Output the (X, Y) coordinate of the center of the cell containing the given text.  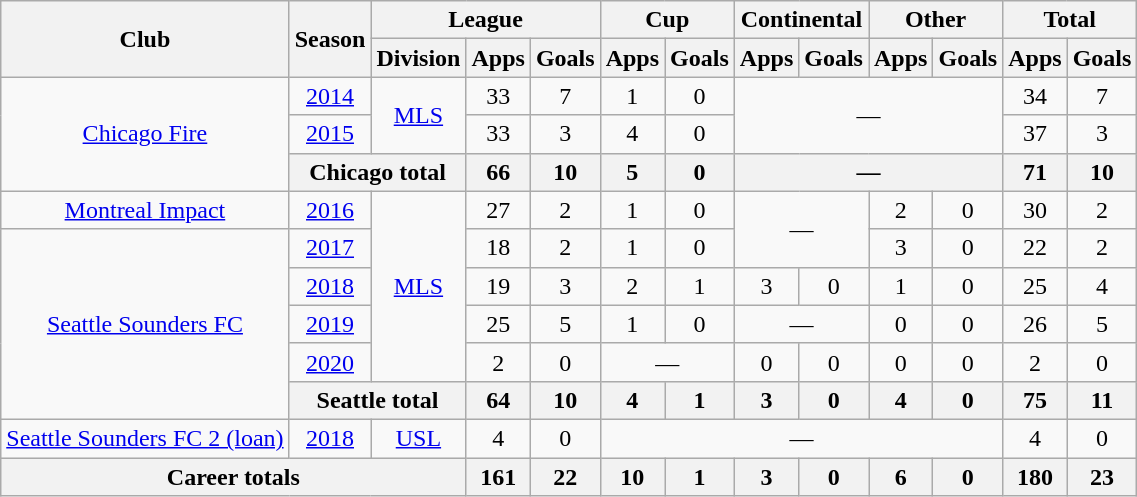
19 (498, 286)
USL (418, 438)
Cup (667, 20)
Montreal Impact (145, 210)
Chicago Fire (145, 134)
2019 (330, 324)
27 (498, 210)
Club (145, 39)
18 (498, 248)
Seattle Sounders FC (145, 324)
6 (900, 477)
Seattle total (378, 400)
Chicago total (378, 172)
League (486, 20)
2014 (330, 96)
Seattle Sounders FC 2 (loan) (145, 438)
75 (1035, 400)
2015 (330, 134)
11 (1102, 400)
2016 (330, 210)
Total (1070, 20)
26 (1035, 324)
161 (498, 477)
Division (418, 58)
2020 (330, 362)
64 (498, 400)
Season (330, 39)
Continental (801, 20)
66 (498, 172)
Career totals (234, 477)
34 (1035, 96)
71 (1035, 172)
180 (1035, 477)
2017 (330, 248)
Other (935, 20)
30 (1035, 210)
23 (1102, 477)
37 (1035, 134)
